Identify which cell holds the provided text, then report its (X, Y) central coordinate. 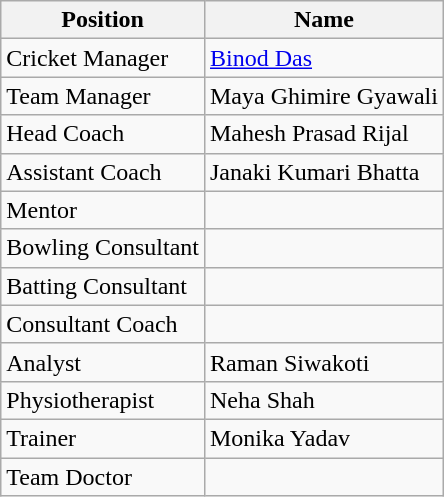
Maya Ghimire Gyawali (324, 96)
Janaki Kumari Bhatta (324, 172)
Neha Shah (324, 400)
Batting Consultant (103, 286)
Team Manager (103, 96)
Name (324, 20)
Raman Siwakoti (324, 362)
Trainer (103, 438)
Monika Yadav (324, 438)
Mahesh Prasad Rijal (324, 134)
Consultant Coach (103, 324)
Team Doctor (103, 477)
Binod Das (324, 58)
Bowling Consultant (103, 248)
Cricket Manager (103, 58)
Mentor (103, 210)
Position (103, 20)
Physiotherapist (103, 400)
Assistant Coach (103, 172)
Analyst (103, 362)
Head Coach (103, 134)
